Scan for the cell matching the given text and deliver its [X, Y] coordinate at center. 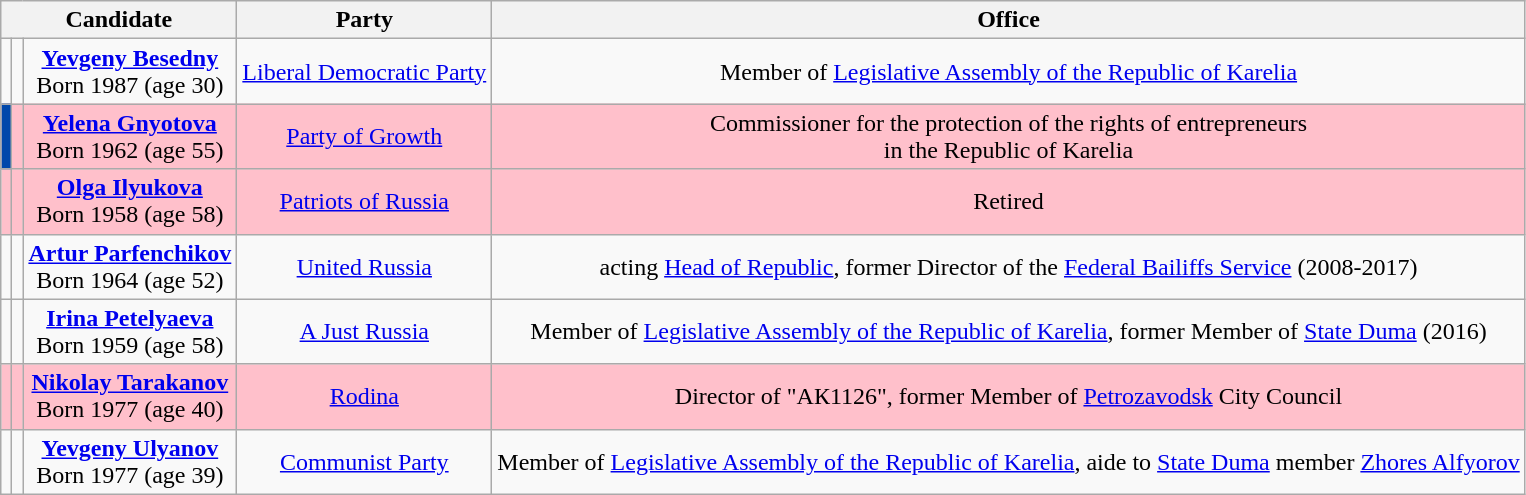
Member of Legislative Assembly of the Republic of Karelia [1008, 72]
A Just Russia [364, 332]
Patriots of Russia [364, 202]
Office [1008, 20]
Yelena GnyotovaBorn 1962 (age 55) [130, 136]
Yevgeny UlyanovBorn 1977 (age 39) [130, 462]
Nikolay TarakanovBorn 1977 (age 40) [130, 396]
Commissioner for the protection of the rights of entrepreneursin the Republic of Karelia [1008, 136]
Irina PetelyaevaBorn 1959 (age 58) [130, 332]
Yevgeny BesednyBorn 1987 (age 30) [130, 72]
United Russia [364, 266]
Candidate [119, 20]
Director of "АК1126", former Member of Petrozavodsk City Council [1008, 396]
Liberal Democratic Party [364, 72]
Member of Legislative Assembly of the Republic of Karelia, former Member of State Duma (2016) [1008, 332]
Retired [1008, 202]
Rodina [364, 396]
Communist Party [364, 462]
Party [364, 20]
Member of Legislative Assembly of the Republic of Karelia, aide to State Duma member Zhores Alfyorov [1008, 462]
acting Head of Republic, former Director of the Federal Bailiffs Service (2008-2017) [1008, 266]
Artur ParfenchikovBorn 1964 (age 52) [130, 266]
Party of Growth [364, 136]
Olga IlyukovaBorn 1958 (age 58) [130, 202]
